Scan for the cell matching the given text and deliver its [X, Y] coordinate at center. 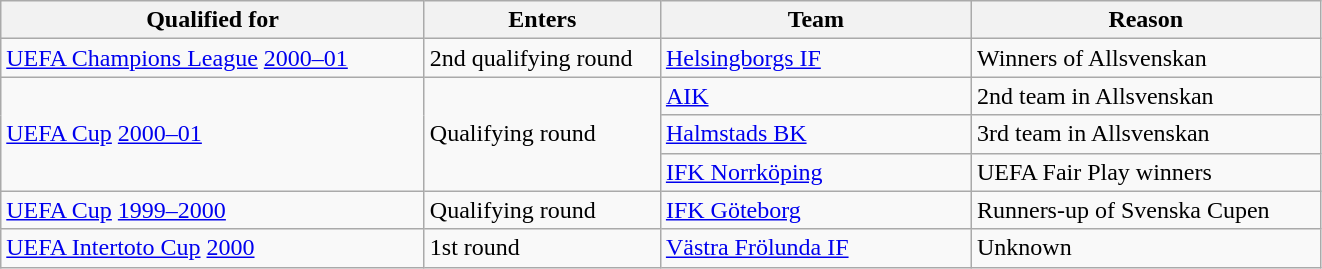
Qualified for [213, 20]
Västra Frölunda IF [816, 248]
Team [816, 20]
AIK [816, 96]
UEFA Intertoto Cup 2000 [213, 248]
UEFA Champions League 2000–01 [213, 58]
1st round [542, 248]
Reason [1146, 20]
Halmstads BK [816, 134]
UEFA Cup 2000–01 [213, 134]
Enters [542, 20]
Unknown [1146, 248]
IFK Norrköping [816, 172]
3rd team in Allsvenskan [1146, 134]
Runners-up of Svenska Cupen [1146, 210]
Winners of Allsvenskan [1146, 58]
Helsingborgs IF [816, 58]
UEFA Fair Play winners [1146, 172]
2nd team in Allsvenskan [1146, 96]
2nd qualifying round [542, 58]
UEFA Cup 1999–2000 [213, 210]
IFK Göteborg [816, 210]
